Capture the cell that displays the provided text and extract its [x, y] central coordinate. 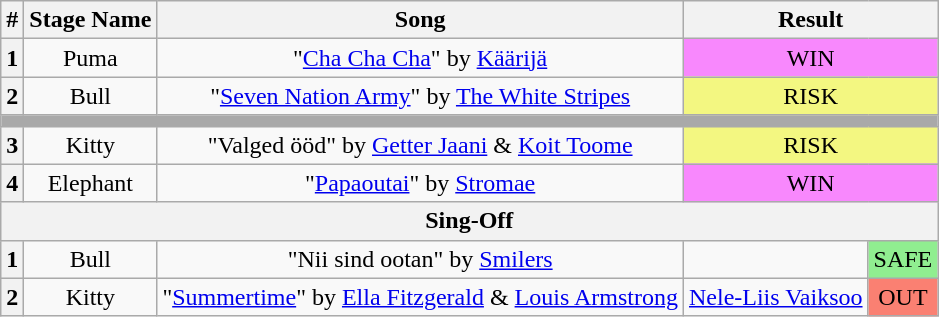
Elephant [90, 183]
"Summertime" by Ella Fitzgerald & Louis Armstrong [420, 297]
"Nii sind ootan" by Smilers [420, 259]
"Cha Cha Cha" by Käärijä [420, 58]
4 [12, 183]
# [12, 20]
SAFE [903, 259]
Sing-Off [470, 221]
Puma [90, 58]
Song [420, 20]
3 [12, 145]
"Valged ööd" by Getter Jaani & Koit Toome [420, 145]
Stage Name [90, 20]
"Papaoutai" by Stromae [420, 183]
Result [810, 20]
"Seven Nation Army" by The White Stripes [420, 96]
Nele-Liis Vaiksoo [776, 297]
OUT [903, 297]
